Determine the [X, Y] coordinate at the center of the cell enclosing the given text.  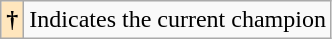
† [12, 20]
Indicates the current champion [178, 20]
